Output the [X, Y] coordinate of the center of the cell containing the given text.  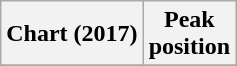
Chart (2017) [72, 34]
Peakposition [189, 34]
